For the text-containing cell, return its midpoint in [x, y] coordinate format. 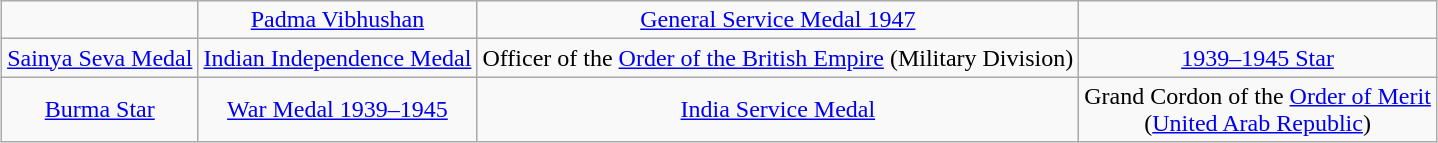
Officer of the Order of the British Empire (Military Division) [778, 58]
Grand Cordon of the Order of Merit(United Arab Republic) [1258, 110]
Burma Star [100, 110]
Padma Vibhushan [338, 20]
1939–1945 Star [1258, 58]
Indian Independence Medal [338, 58]
India Service Medal [778, 110]
War Medal 1939–1945 [338, 110]
Sainya Seva Medal [100, 58]
General Service Medal 1947 [778, 20]
